Return the (x, y) coordinate for the center point of the cell that contains the specified text.  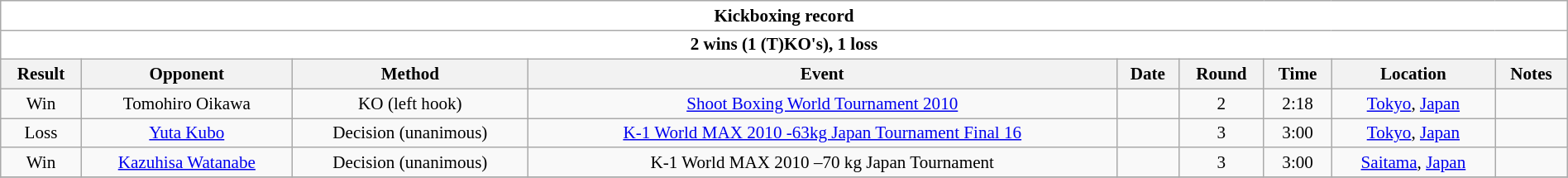
K-1 World MAX 2010 -63kg Japan Tournament Final 16 (822, 132)
Saitama, Japan (1413, 162)
Date (1148, 75)
KO (left hook) (410, 103)
K-1 World MAX 2010 –70 kg Japan Tournament (822, 162)
Event (822, 75)
Notes (1532, 75)
2:18 (1298, 103)
Round (1222, 75)
2 wins (1 (T)KO's), 1 loss (784, 45)
Loss (41, 132)
Tomohiro Oikawa (187, 103)
Kazuhisa Watanabe (187, 162)
Shoot Boxing World Tournament 2010 (822, 103)
Result (41, 75)
Opponent (187, 75)
Kickboxing record (784, 15)
Time (1298, 75)
Method (410, 75)
Yuta Kubo (187, 132)
Location (1413, 75)
2 (1222, 103)
